Return (X, Y) of the center of cell containing provided text 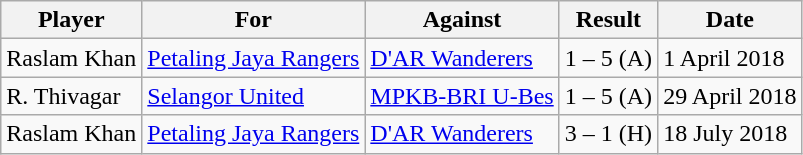
Result (608, 20)
MPKB-BRI U-Bes (462, 96)
18 July 2018 (730, 134)
Against (462, 20)
R. Thivagar (72, 96)
1 April 2018 (730, 58)
3 – 1 (H) (608, 134)
For (254, 20)
Date (730, 20)
29 April 2018 (730, 96)
Player (72, 20)
Selangor United (254, 96)
